Provide the (X, Y) coordinate of the cell's center where the given text is located.  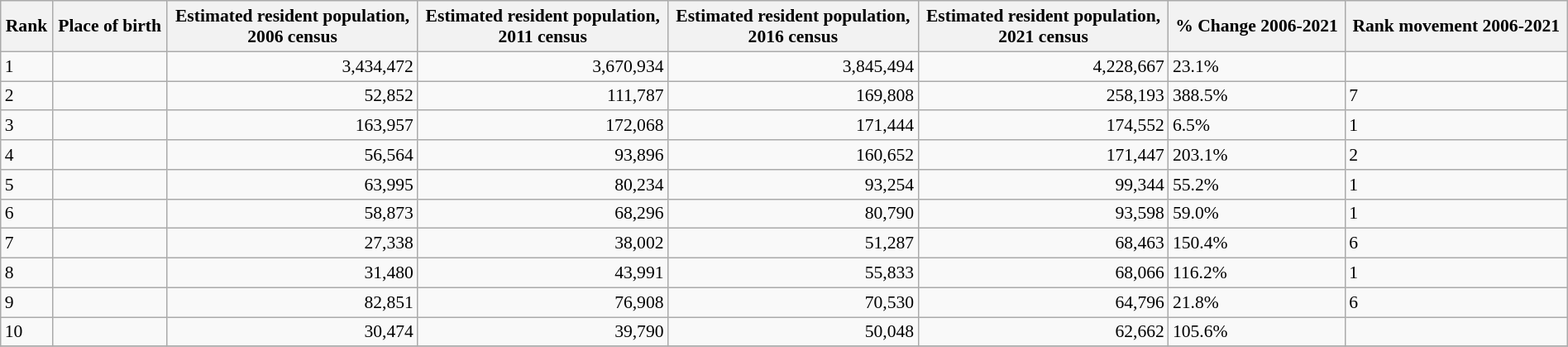
Estimated resident population, 2011 census (543, 27)
39,790 (543, 332)
62,662 (1044, 332)
160,652 (794, 155)
51,287 (794, 243)
68,066 (1044, 273)
Estimated resident population, 2006 census (293, 27)
50,048 (794, 332)
Rank movement 2006-2021 (1456, 27)
6.5% (1257, 126)
8 (26, 273)
93,598 (1044, 214)
111,787 (543, 96)
30,474 (293, 332)
38,002 (543, 243)
99,344 (1044, 185)
93,896 (543, 155)
64,796 (1044, 302)
70,530 (794, 302)
4,228,667 (1044, 66)
171,447 (1044, 155)
55.2% (1257, 185)
58,873 (293, 214)
Estimated resident population, 2021 census (1044, 27)
43,991 (543, 273)
68,296 (543, 214)
116.2% (1257, 273)
163,957 (293, 126)
93,254 (794, 185)
59.0% (1257, 214)
150.4% (1257, 243)
171,444 (794, 126)
63,995 (293, 185)
3,845,494 (794, 66)
203.1% (1257, 155)
80,790 (794, 214)
388.5% (1257, 96)
55,833 (794, 273)
27,338 (293, 243)
68,463 (1044, 243)
3 (26, 126)
258,193 (1044, 96)
10 (26, 332)
56,564 (293, 155)
169,808 (794, 96)
Place of birth (109, 27)
174,552 (1044, 126)
5 (26, 185)
9 (26, 302)
31,480 (293, 273)
% Change 2006-2021 (1257, 27)
82,851 (293, 302)
Estimated resident population, 2016 census (794, 27)
3,434,472 (293, 66)
Rank (26, 27)
3,670,934 (543, 66)
105.6% (1257, 332)
76,908 (543, 302)
23.1% (1257, 66)
172,068 (543, 126)
4 (26, 155)
52,852 (293, 96)
80,234 (543, 185)
21.8% (1257, 302)
